Scan for the cell matching the given text and deliver its [x, y] coordinate at center. 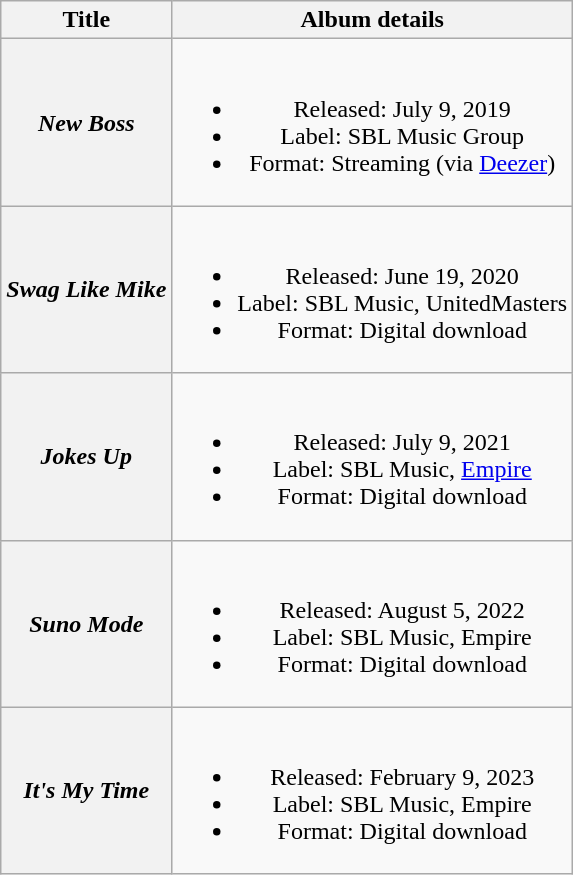
Released: August 5, 2022Label: SBL Music, EmpireFormat: Digital download [372, 624]
Jokes Up [86, 456]
Released: June 19, 2020Label: SBL Music, UnitedMastersFormat: Digital download [372, 290]
Title [86, 20]
Released: July 9, 2019Label: SBL Music GroupFormat: Streaming (via Deezer) [372, 122]
Album details [372, 20]
New Boss [86, 122]
Suno Mode [86, 624]
It's My Time [86, 790]
Released: February 9, 2023Label: SBL Music, EmpireFormat: Digital download [372, 790]
Released: July 9, 2021Label: SBL Music, EmpireFormat: Digital download [372, 456]
Swag Like Mike [86, 290]
